Provide the [X, Y] coordinate of the cell's center where the given text is located.  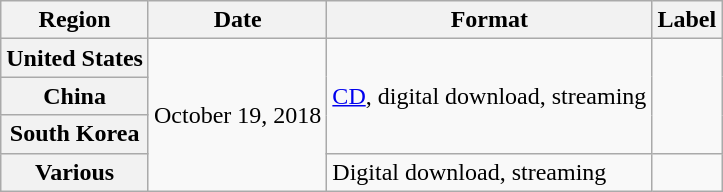
Region [75, 20]
October 19, 2018 [237, 115]
Label [687, 20]
Various [75, 172]
China [75, 96]
South Korea [75, 134]
United States [75, 58]
Format [490, 20]
Digital download, streaming [490, 172]
CD, digital download, streaming [490, 96]
Date [237, 20]
